Output the (X, Y) coordinate of the center of the cell containing the given text.  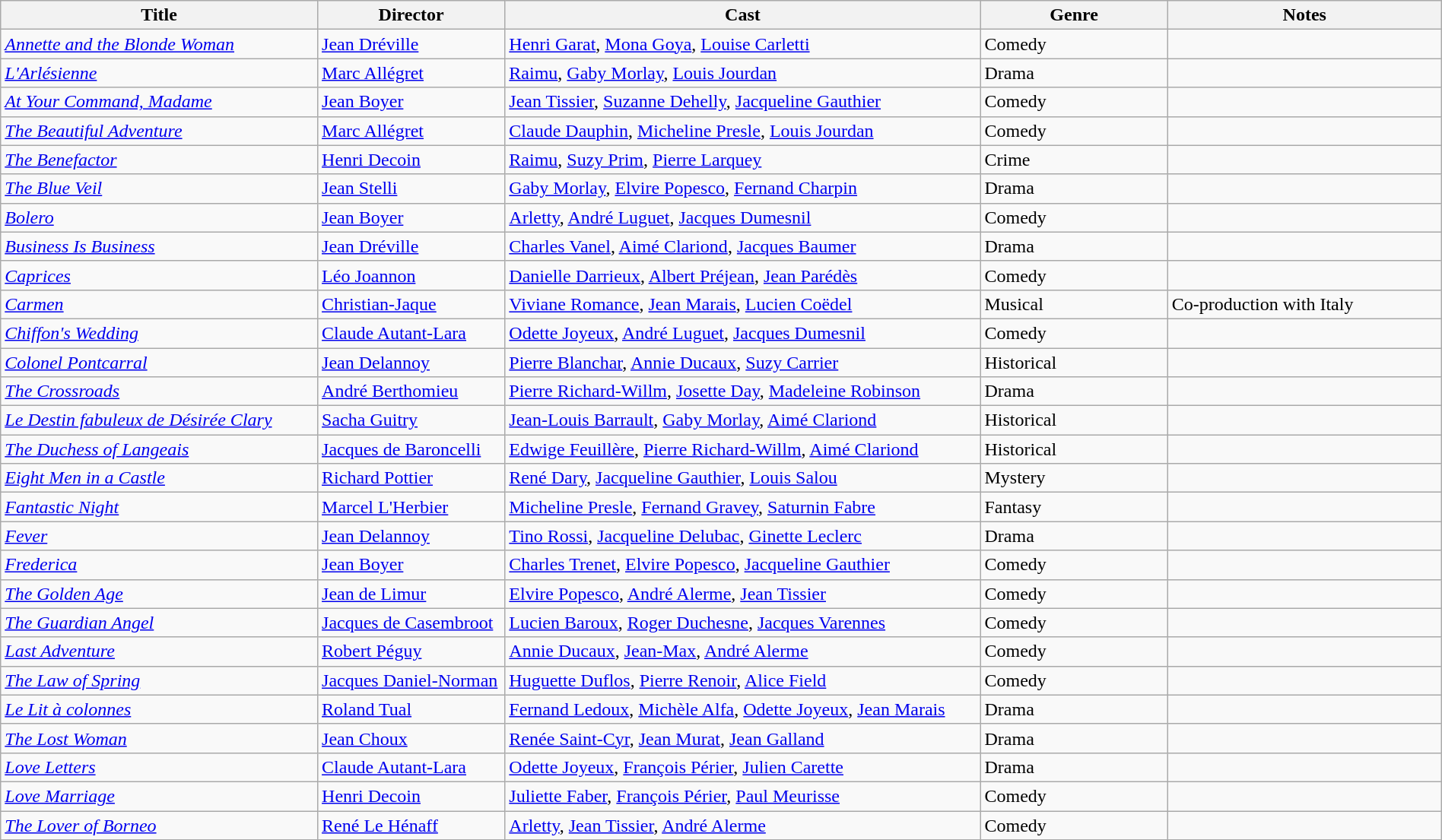
Claude Dauphin, Micheline Presle, Louis Jourdan (742, 131)
Raimu, Suzy Prim, Pierre Larquey (742, 160)
Carmen (160, 304)
Robert Péguy (411, 651)
Genre (1074, 15)
Pierre Richard-Willm, Josette Day, Madeleine Robinson (742, 391)
Director (411, 15)
The Beautiful Adventure (160, 131)
Henri Garat, Mona Goya, Louise Carletti (742, 44)
Pierre Blanchar, Annie Ducaux, Suzy Carrier (742, 363)
Charles Trenet, Elvire Popesco, Jacqueline Gauthier (742, 565)
Jean-Louis Barrault, Gaby Morlay, Aimé Clariond (742, 420)
Edwige Feuillère, Pierre Richard-Willm, Aimé Clariond (742, 449)
Jacques de Baroncelli (411, 449)
Sacha Guitry (411, 420)
Christian-Jaque (411, 304)
The Guardian Angel (160, 623)
Notes (1304, 15)
Viviane Romance, Jean Marais, Lucien Coëdel (742, 304)
Musical (1074, 304)
Love Marriage (160, 796)
Annie Ducaux, Jean-Max, André Alerme (742, 651)
The Golden Age (160, 594)
Jean de Limur (411, 594)
The Lover of Borneo (160, 825)
Fantastic Night (160, 507)
Chiffon's Wedding (160, 333)
Fantasy (1074, 507)
The Duchess of Langeais (160, 449)
Richard Pottier (411, 478)
Jean Tissier, Suzanne Dehelly, Jacqueline Gauthier (742, 102)
Crime (1074, 160)
At Your Command, Madame (160, 102)
Danielle Darrieux, Albert Préjean, Jean Parédès (742, 275)
Elvire Popesco, André Alerme, Jean Tissier (742, 594)
Raimu, Gaby Morlay, Louis Jourdan (742, 73)
Le Destin fabuleux de Désirée Clary (160, 420)
Arletty, André Luguet, Jacques Dumesnil (742, 217)
Eight Men in a Castle (160, 478)
The Blue Veil (160, 189)
The Crossroads (160, 391)
Le Lit à colonnes (160, 709)
Caprices (160, 275)
Roland Tual (411, 709)
Lucien Baroux, Roger Duchesne, Jacques Varennes (742, 623)
Co-production with Italy (1304, 304)
Bolero (160, 217)
The Benefactor (160, 160)
Odette Joyeux, François Périer, Julien Carette (742, 767)
Huguette Duflos, Pierre Renoir, Alice Field (742, 680)
Odette Joyeux, André Luguet, Jacques Dumesnil (742, 333)
Tino Rossi, Jacqueline Delubac, Ginette Leclerc (742, 536)
Last Adventure (160, 651)
Title (160, 15)
Gaby Morlay, Elvire Popesco, Fernand Charpin (742, 189)
René Dary, Jacqueline Gauthier, Louis Salou (742, 478)
Colonel Pontcarral (160, 363)
Annette and the Blonde Woman (160, 44)
Jacques de Casembroot (411, 623)
Fever (160, 536)
Micheline Presle, Fernand Gravey, Saturnin Fabre (742, 507)
André Berthomieu (411, 391)
Business Is Business (160, 246)
René Le Hénaff (411, 825)
Love Letters (160, 767)
Mystery (1074, 478)
L'Arlésienne (160, 73)
Marcel L'Herbier (411, 507)
Charles Vanel, Aimé Clariond, Jacques Baumer (742, 246)
The Lost Woman (160, 738)
Juliette Faber, François Périer, Paul Meurisse (742, 796)
Fernand Ledoux, Michèle Alfa, Odette Joyeux, Jean Marais (742, 709)
Frederica (160, 565)
Cast (742, 15)
Jacques Daniel-Norman (411, 680)
Renée Saint-Cyr, Jean Murat, Jean Galland (742, 738)
Jean Choux (411, 738)
Jean Stelli (411, 189)
Arletty, Jean Tissier, André Alerme (742, 825)
Léo Joannon (411, 275)
The Law of Spring (160, 680)
